Pinpoint the cell where the given text exists, returning its [x, y] midpoint coordinate. 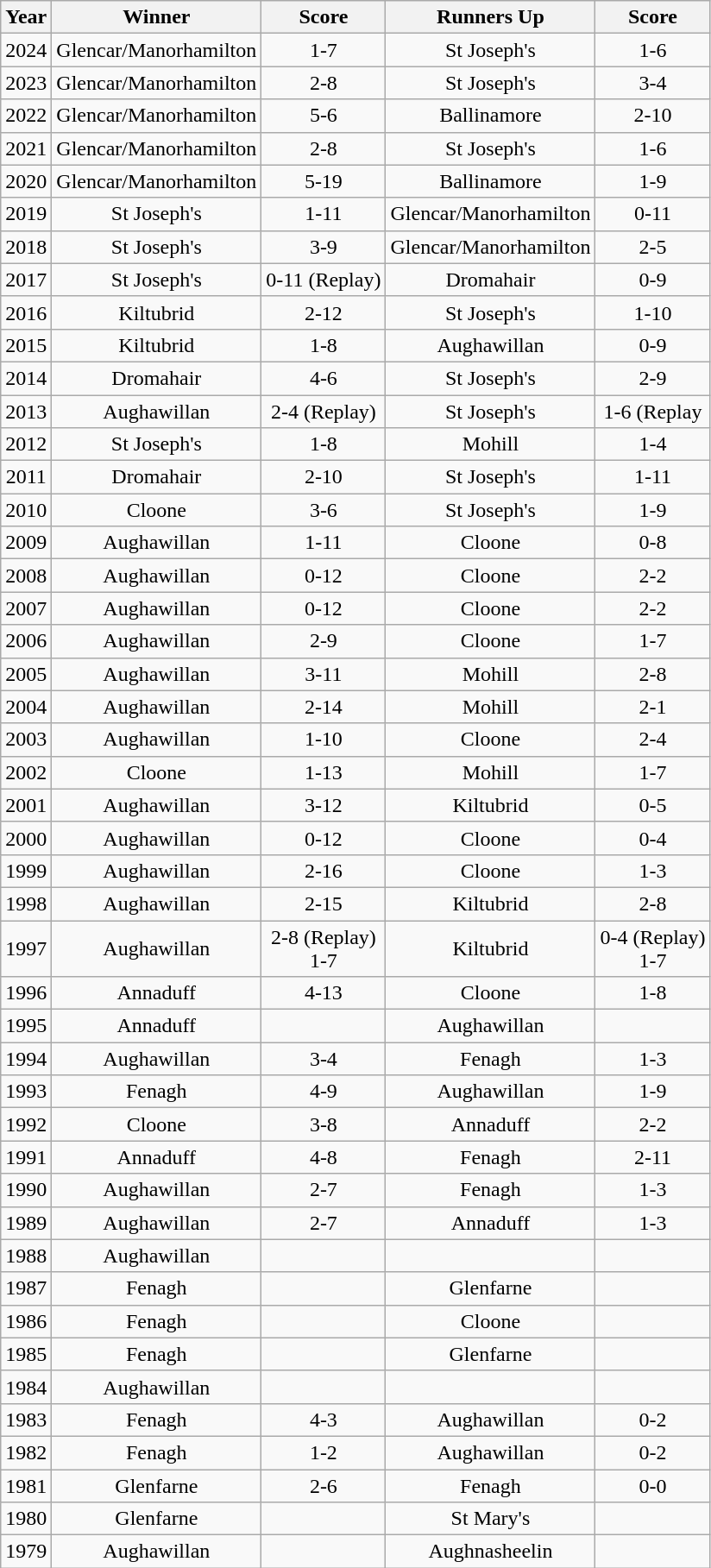
2006 [26, 641]
1-13 [324, 772]
1981 [26, 1485]
1983 [26, 1420]
Winner [157, 17]
0-5 [652, 805]
2-1 [652, 707]
3-8 [324, 1124]
2007 [26, 608]
2-12 [324, 312]
3-12 [324, 805]
1987 [26, 1288]
0-4 [652, 838]
2009 [26, 543]
5-6 [324, 116]
2022 [26, 116]
1982 [26, 1452]
1994 [26, 1059]
4-8 [324, 1157]
2021 [26, 148]
2-5 [652, 247]
1986 [26, 1321]
2000 [26, 838]
2014 [26, 378]
4-13 [324, 993]
2-11 [652, 1157]
2-14 [324, 707]
2015 [26, 345]
1984 [26, 1387]
2018 [26, 247]
5-19 [324, 181]
1992 [26, 1124]
2011 [26, 477]
1997 [26, 948]
Runners Up [490, 17]
1-2 [324, 1452]
2005 [26, 674]
1999 [26, 871]
0-4 (Replay) 1-7 [652, 948]
4-6 [324, 378]
2003 [26, 740]
2-4 (Replay) [324, 412]
0-0 [652, 1485]
4-9 [324, 1092]
2019 [26, 214]
1995 [26, 1026]
0-8 [652, 543]
3-11 [324, 674]
2002 [26, 772]
1980 [26, 1519]
3-9 [324, 247]
1991 [26, 1157]
2020 [26, 181]
2017 [26, 280]
2001 [26, 805]
2004 [26, 707]
Aughnasheelin [490, 1552]
1985 [26, 1354]
2024 [26, 50]
1990 [26, 1190]
St Mary's [490, 1519]
4-3 [324, 1420]
2010 [26, 510]
2008 [26, 576]
2023 [26, 83]
2-16 [324, 871]
2016 [26, 312]
2-8 (Replay) 1-7 [324, 948]
2-6 [324, 1485]
1998 [26, 904]
1989 [26, 1223]
1-6 (Replay [652, 412]
2-15 [324, 904]
0-11 (Replay) [324, 280]
2012 [26, 444]
1-4 [652, 444]
1979 [26, 1552]
3-6 [324, 510]
0-11 [652, 214]
1993 [26, 1092]
2013 [26, 412]
1988 [26, 1256]
2-4 [652, 740]
Year [26, 17]
1996 [26, 993]
